Extract the [X, Y] coordinate from the center of the cell holding the provided text.  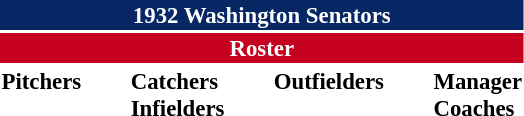
1932 Washington Senators [262, 15]
Roster [262, 48]
